Scan for the cell matching the given text and deliver its (X, Y) coordinate at center. 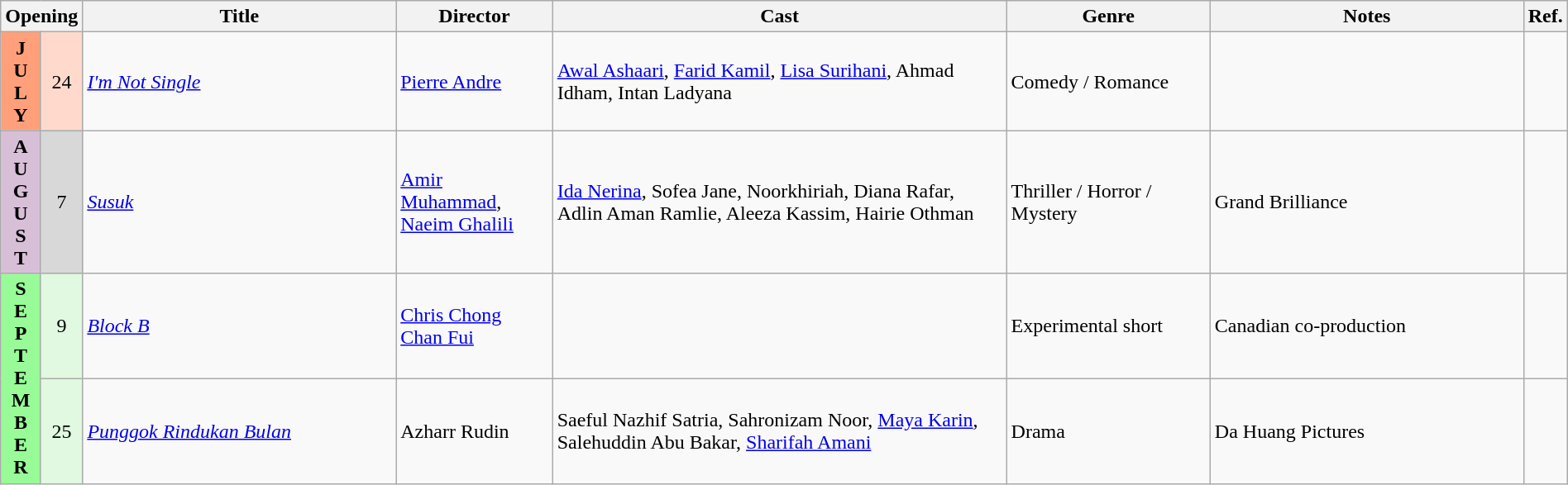
24 (61, 81)
AUGUST (22, 202)
Genre (1108, 17)
Grand Brilliance (1366, 202)
Opening (41, 17)
Notes (1366, 17)
Ref. (1545, 17)
I'm Not Single (240, 81)
SEPTEMBER (22, 378)
Saeful Nazhif Satria, Sahronizam Noor, Maya Karin, Salehuddin Abu Bakar, Sharifah Amani (779, 431)
Chris Chong Chan Fui (475, 326)
Amir Muhammad, Naeim Ghalili (475, 202)
Canadian co-production (1366, 326)
Director (475, 17)
JULY (22, 81)
Block B (240, 326)
Ida Nerina, Sofea Jane, Noorkhiriah, Diana Rafar, Adlin Aman Ramlie, Aleeza Kassim, Hairie Othman (779, 202)
Thriller / Horror / Mystery (1108, 202)
25 (61, 431)
Da Huang Pictures (1366, 431)
7 (61, 202)
Cast (779, 17)
Drama (1108, 431)
Awal Ashaari, Farid Kamil, Lisa Surihani, Ahmad Idham, Intan Ladyana (779, 81)
Title (240, 17)
Azharr Rudin (475, 431)
Comedy / Romance (1108, 81)
Pierre Andre (475, 81)
Susuk (240, 202)
Experimental short (1108, 326)
Punggok Rindukan Bulan (240, 431)
9 (61, 326)
